From the cell containing the given text, extract its center point as [X, Y] coordinate. 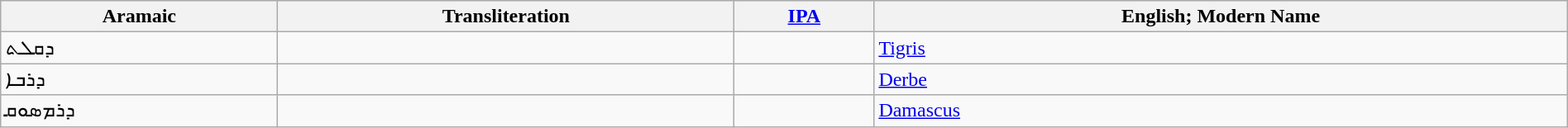
Tigris [1221, 48]
ܕܩܠܬ [139, 48]
Damascus [1221, 111]
ܕܪܡܣܘܩ [139, 111]
IPA [804, 17]
Transliteration [506, 17]
ܕܪܒܐ [139, 79]
Aramaic [139, 17]
English; Modern Name [1221, 17]
Derbe [1221, 79]
